Capture the cell that displays the provided text and extract its (X, Y) central coordinate. 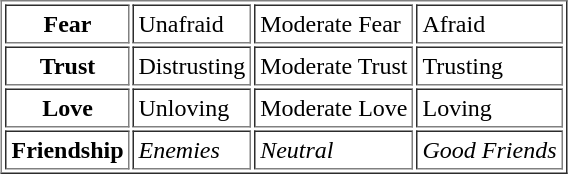
Love (67, 108)
Trusting (490, 66)
Neutral (334, 150)
Distrusting (192, 66)
Moderate Love (334, 108)
Fear (67, 24)
Afraid (490, 24)
Unafraid (192, 24)
Loving (490, 108)
Enemies (192, 150)
Trust (67, 66)
Good Friends (490, 150)
Moderate Trust (334, 66)
Moderate Fear (334, 24)
Unloving (192, 108)
Friendship (67, 150)
